Return (x, y) of the center of cell containing provided text 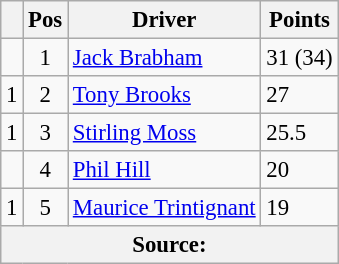
Jack Brabham (164, 58)
Tony Brooks (164, 95)
3 (46, 133)
Stirling Moss (164, 133)
Maurice Trintignant (164, 208)
19 (300, 208)
Driver (164, 20)
Source: (170, 245)
4 (46, 170)
25.5 (300, 133)
31 (34) (300, 58)
20 (300, 170)
2 (46, 95)
27 (300, 95)
Phil Hill (164, 170)
5 (46, 208)
Points (300, 20)
Pos (46, 20)
